Identify which cell holds the provided text, then report its [x, y] central coordinate. 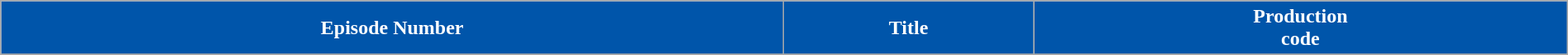
Productioncode [1301, 28]
Episode Number [392, 28]
Title [909, 28]
